Capture the cell that displays the provided text and extract its [X, Y] central coordinate. 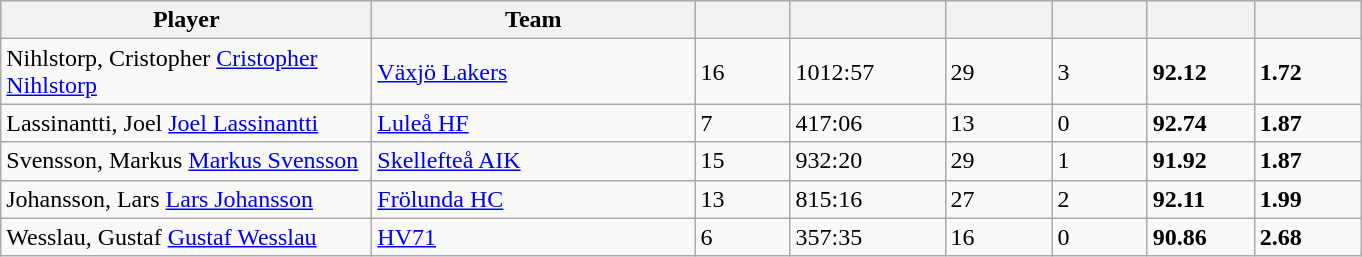
932:20 [868, 161]
3 [1100, 72]
27 [998, 199]
Luleå HF [534, 123]
2 [1100, 199]
90.86 [1200, 237]
357:35 [868, 237]
HV71 [534, 237]
Svensson, Markus Markus Svensson [186, 161]
Player [186, 20]
6 [742, 237]
1012:57 [868, 72]
Johansson, Lars Lars Johansson [186, 199]
92.74 [1200, 123]
Nihlstorp, Cristopher Cristopher Nihlstorp [186, 72]
Skellefteå AIK [534, 161]
92.12 [1200, 72]
92.11 [1200, 199]
15 [742, 161]
2.68 [1308, 237]
91.92 [1200, 161]
1.99 [1308, 199]
Team [534, 20]
815:16 [868, 199]
Frölunda HC [534, 199]
417:06 [868, 123]
Lassinantti, Joel Joel Lassinantti [186, 123]
1 [1100, 161]
1.72 [1308, 72]
Växjö Lakers [534, 72]
7 [742, 123]
Wesslau, Gustaf Gustaf Wesslau [186, 237]
